Extract the [x, y] coordinate from the center of the cell holding the provided text.  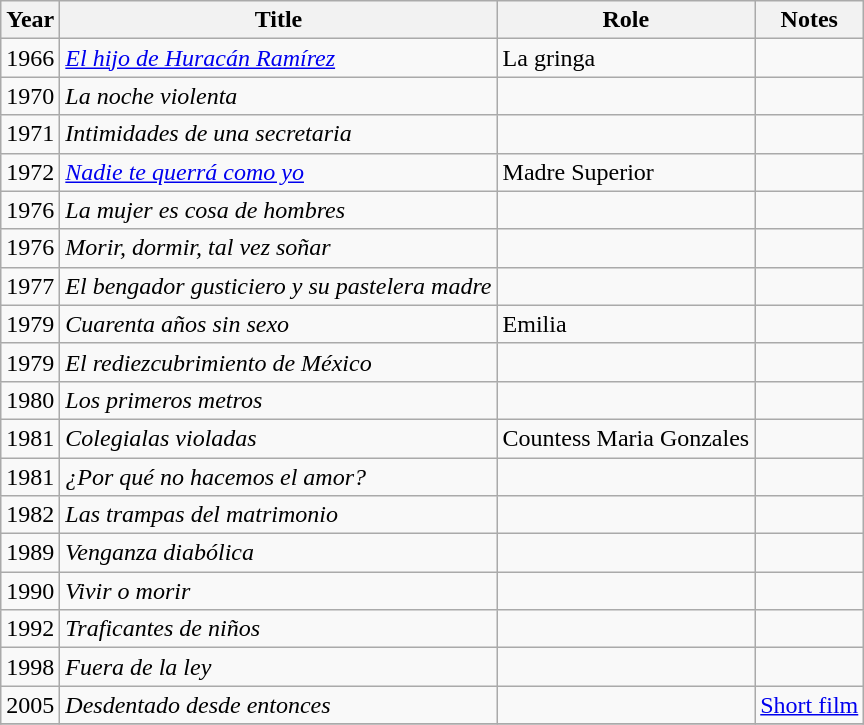
Notes [810, 20]
Vivir o morir [278, 591]
Intimidades de una secretaria [278, 134]
Los primeros metros [278, 400]
El bengador gusticiero y su pastelera madre [278, 286]
Emilia [626, 324]
Madre Superior [626, 172]
1980 [30, 400]
Role [626, 20]
Nadie te querrá como yo [278, 172]
¿Por qué no hacemos el amor? [278, 477]
La gringa [626, 58]
Fuera de la ley [278, 667]
El rediezcubrimiento de México [278, 362]
Cuarenta años sin sexo [278, 324]
1998 [30, 667]
1970 [30, 96]
1989 [30, 553]
Desdentado desde entonces [278, 705]
Venganza diabólica [278, 553]
Short film [810, 705]
La noche violenta [278, 96]
Year [30, 20]
1966 [30, 58]
Colegialas violadas [278, 438]
El hijo de Huracán Ramírez [278, 58]
1972 [30, 172]
Title [278, 20]
La mujer es cosa de hombres [278, 210]
Morir, dormir, tal vez soñar [278, 248]
2005 [30, 705]
1977 [30, 286]
1992 [30, 629]
Traficantes de niños [278, 629]
Countess Maria Gonzales [626, 438]
1971 [30, 134]
1982 [30, 515]
1990 [30, 591]
Las trampas del matrimonio [278, 515]
